Capture the cell that displays the provided text and extract its (x, y) central coordinate. 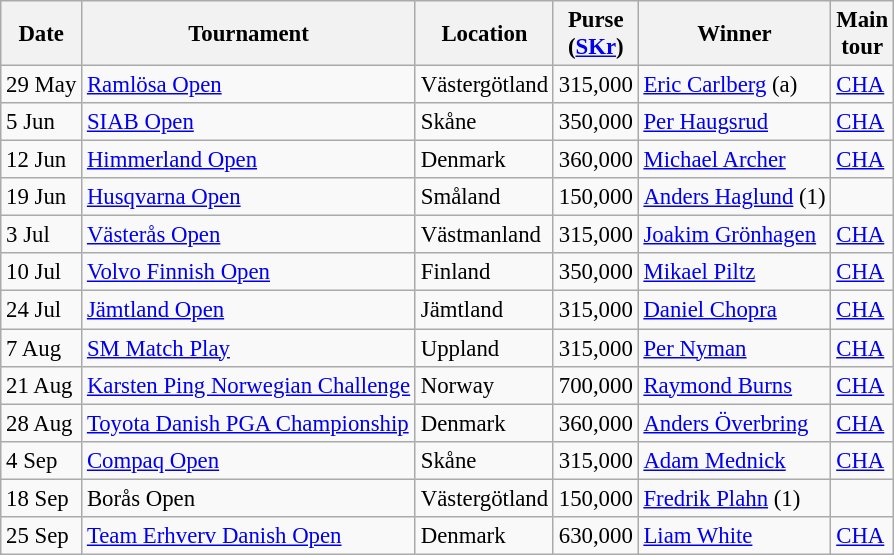
25 Sep (42, 536)
Småland (484, 197)
Liam White (734, 536)
Daniel Chopra (734, 310)
29 May (42, 85)
3 Jul (42, 235)
Västerås Open (249, 235)
21 Aug (42, 385)
Norway (484, 385)
Västmanland (484, 235)
Compaq Open (249, 460)
Maintour (862, 34)
Jämtland Open (249, 310)
Husqvarna Open (249, 197)
7 Aug (42, 348)
Per Nyman (734, 348)
Purse(SKr) (596, 34)
Mikael Piltz (734, 273)
19 Jun (42, 197)
Winner (734, 34)
28 Aug (42, 423)
Date (42, 34)
Per Haugsrud (734, 122)
Borås Open (249, 498)
12 Jun (42, 160)
Eric Carlberg (a) (734, 85)
5 Jun (42, 122)
700,000 (596, 385)
Tournament (249, 34)
Location (484, 34)
Raymond Burns (734, 385)
Jämtland (484, 310)
Himmerland Open (249, 160)
18 Sep (42, 498)
Michael Archer (734, 160)
Volvo Finnish Open (249, 273)
Finland (484, 273)
Joakim Grönhagen (734, 235)
Anders Haglund (1) (734, 197)
Anders Överbring (734, 423)
Adam Mednick (734, 460)
10 Jul (42, 273)
Uppland (484, 348)
24 Jul (42, 310)
Karsten Ping Norwegian Challenge (249, 385)
Toyota Danish PGA Championship (249, 423)
4 Sep (42, 460)
Fredrik Plahn (1) (734, 498)
630,000 (596, 536)
SM Match Play (249, 348)
Team Erhverv Danish Open (249, 536)
Ramlösa Open (249, 85)
SIAB Open (249, 122)
